Provide the [x, y] coordinate of the cell's center where the given text is located.  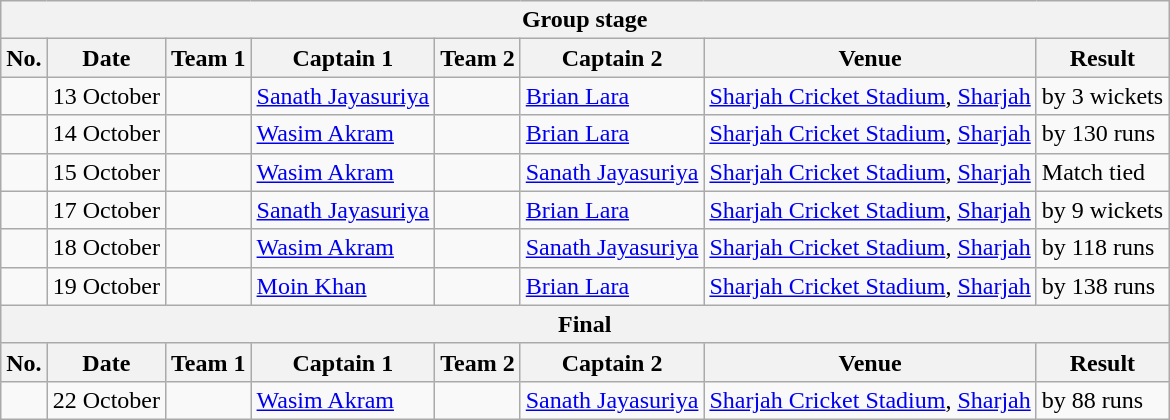
by 9 wickets [1102, 210]
Group stage [585, 20]
Final [585, 324]
Moin Khan [343, 286]
by 88 runs [1102, 400]
13 October [106, 96]
14 October [106, 134]
19 October [106, 286]
by 130 runs [1102, 134]
15 October [106, 172]
Match tied [1102, 172]
22 October [106, 400]
17 October [106, 210]
18 October [106, 248]
by 138 runs [1102, 286]
by 3 wickets [1102, 96]
by 118 runs [1102, 248]
